Return the (x, y) coordinate for the center point of the cell that contains the specified text.  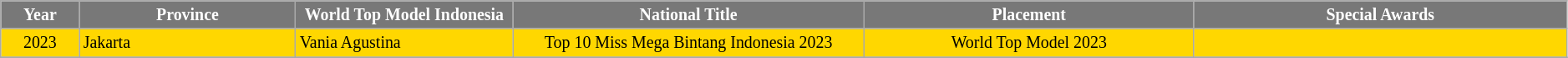
Placement (1029, 15)
Year (40, 15)
Top 10 Miss Mega Bintang Indonesia 2023 (688, 42)
Special Awards (1380, 15)
World Top Model 2023 (1029, 42)
Vania Agustina (404, 42)
2023 (40, 42)
Province (187, 15)
Jakarta (187, 42)
National Title (688, 15)
World Top Model Indonesia (404, 15)
